For the text-containing cell, return its midpoint in (x, y) coordinate format. 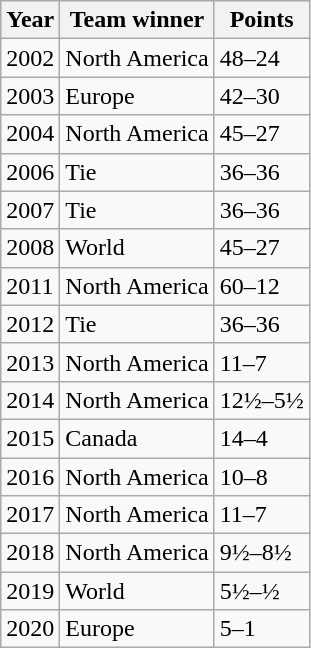
Team winner (137, 20)
9½–8½ (262, 553)
2008 (30, 248)
Canada (137, 438)
2017 (30, 515)
10–8 (262, 477)
5½–½ (262, 591)
2004 (30, 134)
2015 (30, 438)
2014 (30, 400)
42–30 (262, 96)
2011 (30, 286)
2020 (30, 629)
2019 (30, 591)
2016 (30, 477)
Year (30, 20)
2012 (30, 324)
2007 (30, 210)
60–12 (262, 286)
2006 (30, 172)
12½–5½ (262, 400)
Points (262, 20)
2002 (30, 58)
48–24 (262, 58)
5–1 (262, 629)
2013 (30, 362)
14–4 (262, 438)
2018 (30, 553)
2003 (30, 96)
